Find where the given text appears and provide that cell's center as (x, y) coordinate. 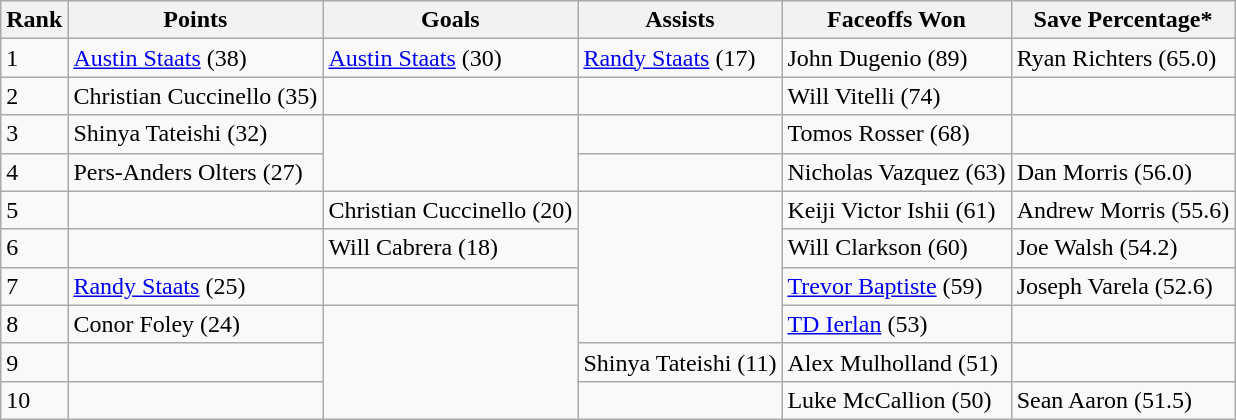
Alex Mulholland (51) (896, 362)
Austin Staats (38) (196, 58)
9 (34, 362)
Joseph Varela (52.6) (1123, 286)
Dan Morris (56.0) (1123, 172)
Nicholas Vazquez (63) (896, 172)
Randy Staats (25) (196, 286)
Pers-Anders Olters (27) (196, 172)
Goals (450, 20)
Christian Cuccinello (20) (450, 210)
3 (34, 134)
7 (34, 286)
6 (34, 248)
Austin Staats (30) (450, 58)
Tomos Rosser (68) (896, 134)
Luke McCallion (50) (896, 400)
Save Percentage* (1123, 20)
Trevor Baptiste (59) (896, 286)
Will Cabrera (18) (450, 248)
Conor Foley (24) (196, 324)
Points (196, 20)
1 (34, 58)
5 (34, 210)
Randy Staats (17) (680, 58)
John Dugenio (89) (896, 58)
2 (34, 96)
Shinya Tateishi (11) (680, 362)
Sean Aaron (51.5) (1123, 400)
Andrew Morris (55.6) (1123, 210)
Assists (680, 20)
Faceoffs Won (896, 20)
Christian Cuccinello (35) (196, 96)
Keiji Victor Ishii (61) (896, 210)
Rank (34, 20)
TD Ierlan (53) (896, 324)
4 (34, 172)
Joe Walsh (54.2) (1123, 248)
8 (34, 324)
Will Vitelli (74) (896, 96)
Will Clarkson (60) (896, 248)
Ryan Richters (65.0) (1123, 58)
Shinya Tateishi (32) (196, 134)
10 (34, 400)
